For the text-containing cell, return its midpoint in (X, Y) coordinate format. 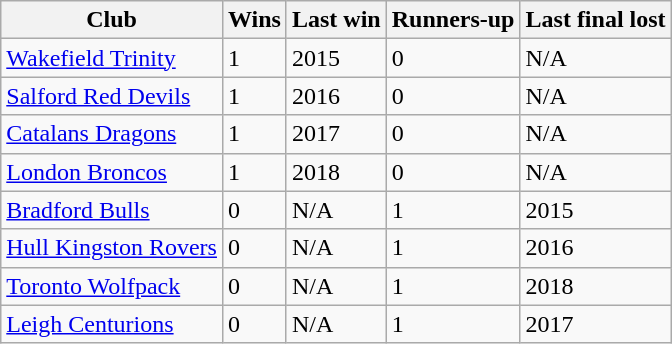
Runners-up (453, 20)
Leigh Centurions (112, 324)
Last final lost (596, 20)
Salford Red Devils (112, 96)
Wins (254, 20)
Last win (336, 20)
Toronto Wolfpack (112, 286)
Bradford Bulls (112, 210)
Hull Kingston Rovers (112, 248)
London Broncos (112, 172)
Club (112, 20)
Wakefield Trinity (112, 58)
Catalans Dragons (112, 134)
